Return the [X, Y] coordinate for the center point of the cell that contains the specified text.  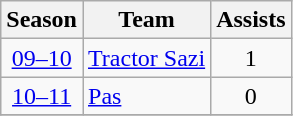
Assists [251, 20]
10–11 [42, 96]
Tractor Sazi [146, 58]
1 [251, 58]
0 [251, 96]
Pas [146, 96]
09–10 [42, 58]
Season [42, 20]
Team [146, 20]
